Capture the cell that displays the provided text and extract its [x, y] central coordinate. 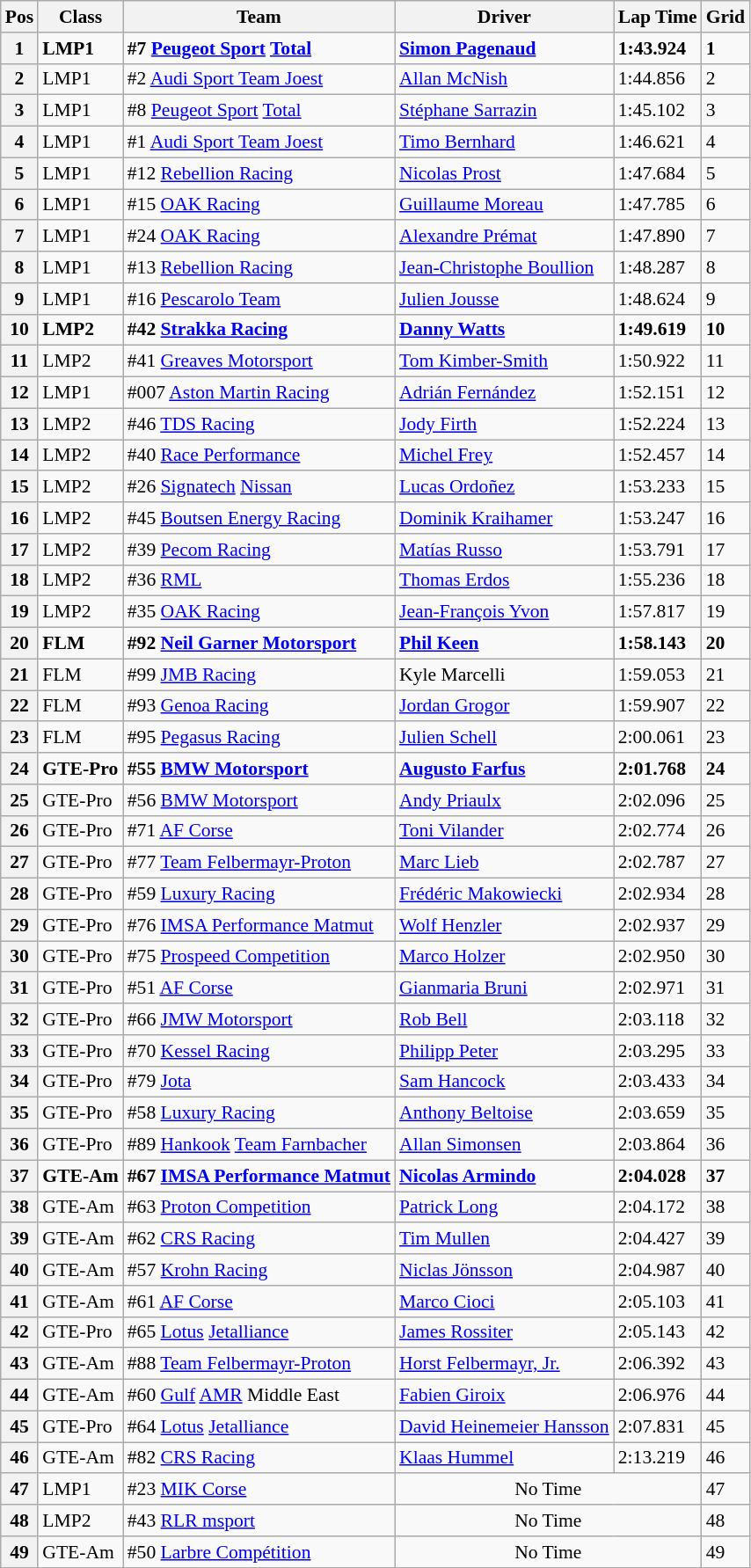
#99 JMB Racing [259, 675]
2:01.768 [658, 769]
#40 Race Performance [259, 456]
Anthony Beltoise [505, 1113]
#58 Luxury Racing [259, 1113]
Marco Cioci [505, 1302]
Patrick Long [505, 1207]
#15 OAK Racing [259, 205]
Allan Simonsen [505, 1145]
#93 Genoa Racing [259, 706]
Allan McNish [505, 79]
#42 Strakka Racing [259, 330]
1:47.785 [658, 205]
2:04.427 [658, 1239]
Fabien Giroix [505, 1396]
1:52.457 [658, 456]
2:13.219 [658, 1458]
2:00.061 [658, 738]
#63 Proton Competition [259, 1207]
1:53.247 [658, 518]
Gianmaria Bruni [505, 988]
1:48.287 [658, 267]
1:44.856 [658, 79]
#007 Aston Martin Racing [259, 393]
1:58.143 [658, 644]
2:07.831 [658, 1426]
2:03.118 [658, 1019]
#46 TDS Racing [259, 424]
2:03.659 [658, 1113]
Timo Bernhard [505, 142]
2:06.392 [658, 1364]
Rob Bell [505, 1019]
1:53.233 [658, 487]
Thomas Erdos [505, 580]
Guillaume Moreau [505, 205]
2:02.934 [658, 894]
#61 AF Corse [259, 1302]
#12 Rebellion Racing [259, 173]
#23 MIK Corse [259, 1490]
2:03.864 [658, 1145]
Grid [726, 17]
#35 OAK Racing [259, 612]
1:59.907 [658, 706]
#24 OAK Racing [259, 237]
#8 Peugeot Sport Total [259, 111]
2:03.295 [658, 1051]
Matías Russo [505, 550]
1:50.922 [658, 361]
#59 Luxury Racing [259, 894]
1:49.619 [658, 330]
Tim Mullen [505, 1239]
Nicolas Armindo [505, 1176]
#1 Audi Sport Team Joest [259, 142]
#71 AF Corse [259, 831]
Julien Schell [505, 738]
2:03.433 [658, 1082]
1:52.224 [658, 424]
Lucas Ordoñez [505, 487]
#43 RLR msport [259, 1521]
Alexandre Prémat [505, 237]
#13 Rebellion Racing [259, 267]
1:47.684 [658, 173]
Klaas Hummel [505, 1458]
Michel Frey [505, 456]
1:53.791 [658, 550]
1:52.151 [658, 393]
Kyle Marcelli [505, 675]
#57 Krohn Racing [259, 1270]
2:02.937 [658, 925]
Augusto Farfus [505, 769]
Marco Holzer [505, 957]
Pos [19, 17]
2:04.987 [658, 1270]
2:05.143 [658, 1332]
2:02.774 [658, 831]
2:02.787 [658, 863]
#66 JMW Motorsport [259, 1019]
#60 Gulf AMR Middle East [259, 1396]
Niclas Jönsson [505, 1270]
1:55.236 [658, 580]
James Rossiter [505, 1332]
#67 IMSA Performance Matmut [259, 1176]
Class [80, 17]
Horst Felbermayr, Jr. [505, 1364]
Phil Keen [505, 644]
#75 Prospeed Competition [259, 957]
Sam Hancock [505, 1082]
Marc Lieb [505, 863]
#36 RML [259, 580]
Tom Kimber-Smith [505, 361]
#95 Pegasus Racing [259, 738]
#70 Kessel Racing [259, 1051]
2:02.096 [658, 800]
#26 Signatech Nissan [259, 487]
2:04.028 [658, 1176]
David Heinemeier Hansson [505, 1426]
Team [259, 17]
Frédéric Makowiecki [505, 894]
#55 BMW Motorsport [259, 769]
Nicolas Prost [505, 173]
#89 Hankook Team Farnbacher [259, 1145]
2:04.172 [658, 1207]
1:46.621 [658, 142]
#56 BMW Motorsport [259, 800]
Jean-Christophe Boullion [505, 267]
Adrián Fernández [505, 393]
#79 Jota [259, 1082]
Stéphane Sarrazin [505, 111]
Jean-François Yvon [505, 612]
#64 Lotus Jetalliance [259, 1426]
Dominik Kraihamer [505, 518]
Toni Vilander [505, 831]
#16 Pescarolo Team [259, 299]
Danny Watts [505, 330]
Philipp Peter [505, 1051]
Lap Time [658, 17]
1:45.102 [658, 111]
Julien Jousse [505, 299]
#88 Team Felbermayr-Proton [259, 1364]
#92 Neil Garner Motorsport [259, 644]
2:06.976 [658, 1396]
Jody Firth [505, 424]
1:47.890 [658, 237]
2:02.971 [658, 988]
Jordan Grogor [505, 706]
#82 CRS Racing [259, 1458]
2:02.950 [658, 957]
#45 Boutsen Energy Racing [259, 518]
#65 Lotus Jetalliance [259, 1332]
#41 Greaves Motorsport [259, 361]
#77 Team Felbermayr-Proton [259, 863]
#50 Larbre Compétition [259, 1552]
#2 Audi Sport Team Joest [259, 79]
#76 IMSA Performance Matmut [259, 925]
#7 Peugeot Sport Total [259, 48]
2:05.103 [658, 1302]
1:59.053 [658, 675]
#62 CRS Racing [259, 1239]
#39 Pecom Racing [259, 550]
1:48.624 [658, 299]
Driver [505, 17]
Wolf Henzler [505, 925]
1:43.924 [658, 48]
#51 AF Corse [259, 988]
Andy Priaulx [505, 800]
Simon Pagenaud [505, 48]
1:57.817 [658, 612]
